Scan for the cell matching the given text and deliver its (x, y) coordinate at center. 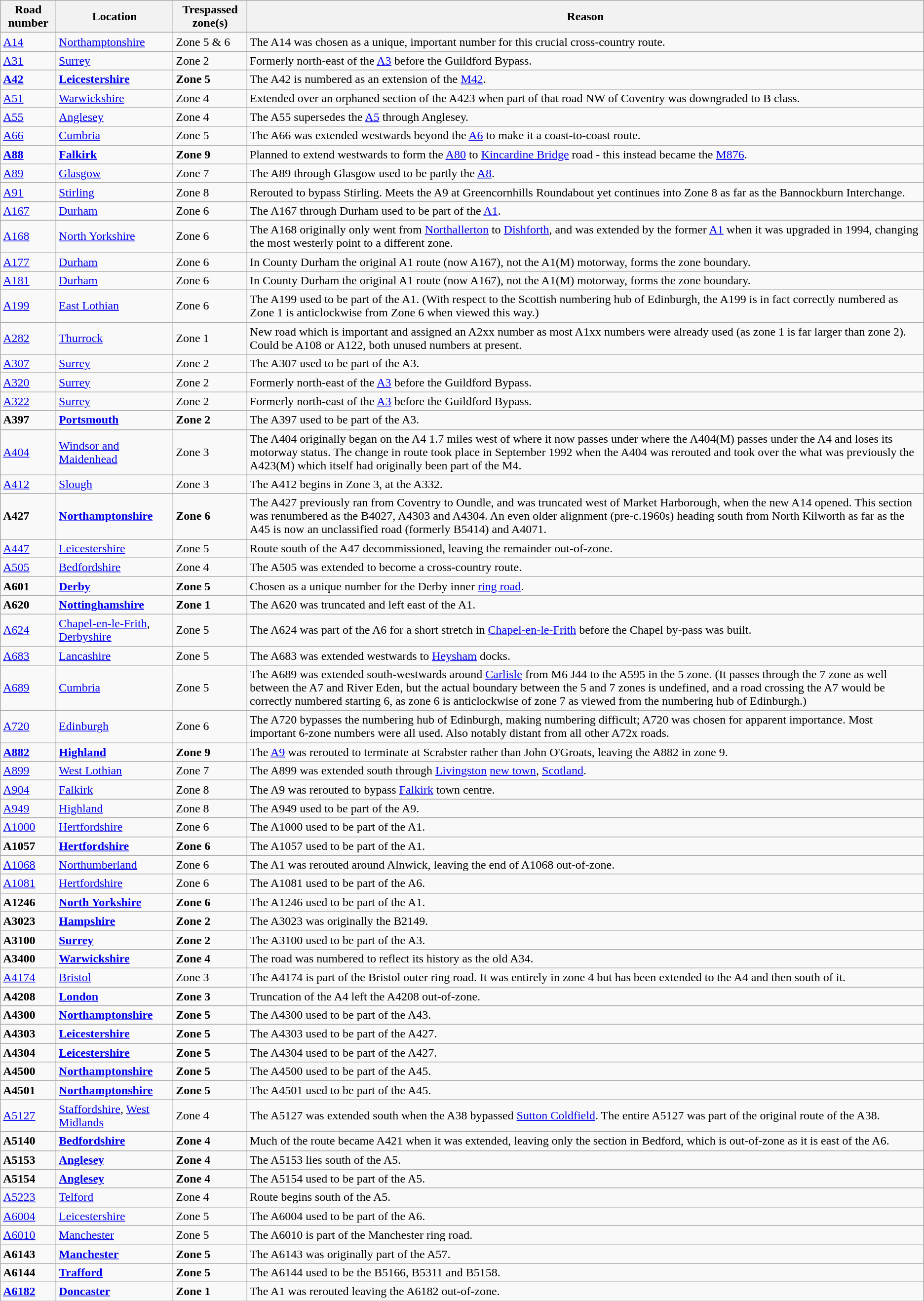
A404 (29, 452)
Planned to extend westwards to form the A80 to Kincardine Bridge road - this instead became the M876. (585, 154)
A1057 (29, 846)
A899 (29, 771)
A51 (29, 98)
A320 (29, 383)
Zone 5 & 6 (210, 42)
A168 (29, 236)
The A620 was truncated and left east of the A1. (585, 605)
The A9 was rerouted to terminate at Scrabster rather than John O'Groats, leaving the A882 in zone 9. (585, 752)
Extended over an orphaned section of the A423 when part of that road NW of Coventry was downgraded to B class. (585, 98)
A181 (29, 281)
Windsor and Maidenhead (115, 452)
A4304 (29, 1053)
The A4300 used to be part of the A43. (585, 1015)
A1246 (29, 902)
A5153 (29, 1160)
A4300 (29, 1015)
Much of the route became A421 when it was extended, leaving only the section in Bedford, which is out-of-zone as it is east of the A6. (585, 1141)
A689 (29, 688)
The A1000 used to be part of the A1. (585, 827)
The A899 was extended south through Livingston new town, Scotland. (585, 771)
The A1 was rerouted around Alnwick, leaving the end of A1068 out-of-zone. (585, 865)
A397 (29, 420)
West Lothian (115, 771)
Slough (115, 484)
The A5154 used to be part of the A5. (585, 1179)
The A42 is numbered as an extension of the M42. (585, 79)
A3100 (29, 940)
A4500 (29, 1071)
Bristol (115, 977)
A42 (29, 79)
London (115, 996)
A6144 (29, 1272)
A66 (29, 136)
A6182 (29, 1291)
The A14 was chosen as a unique, important number for this crucial cross-country route. (585, 42)
Doncaster (115, 1291)
A199 (29, 306)
Chosen as a unique number for the Derby inner ring road. (585, 586)
A904 (29, 790)
A5223 (29, 1197)
The A3023 was originally the B2149. (585, 921)
A6004 (29, 1216)
The A4303 used to be part of the A427. (585, 1034)
A282 (29, 339)
The A66 was extended westwards beyond the A6 to make it a coast-to-coast route. (585, 136)
The A683 was extended westwards to Heysham docks. (585, 656)
The A4500 used to be part of the A45. (585, 1071)
A89 (29, 173)
The A4501 used to be part of the A45. (585, 1090)
The A6004 used to be part of the A6. (585, 1216)
A55 (29, 117)
A882 (29, 752)
Trespassed zone(s) (210, 17)
A427 (29, 516)
Route south of the A47 decommissioned, leaving the remainder out-of-zone. (585, 548)
Northumberland (115, 865)
A4501 (29, 1090)
A4303 (29, 1034)
The A4174 is part of the Bristol outer ring road. It was entirely in zone 4 but has been extended to the A4 and then south of it. (585, 977)
The A624 was part of the A6 for a short stretch in Chapel-en-le-Frith before the Chapel by-pass was built. (585, 630)
Thurrock (115, 339)
A31 (29, 61)
Stirling (115, 192)
A505 (29, 567)
Glasgow (115, 173)
The A397 used to be part of the A3. (585, 420)
A88 (29, 154)
Route begins south of the A5. (585, 1197)
Chapel-en-le-Frith, Derbyshire (115, 630)
The A6143 was originally part of the A57. (585, 1254)
Lancashire (115, 656)
A447 (29, 548)
A14 (29, 42)
A720 (29, 727)
The A6010 is part of the Manchester ring road. (585, 1235)
A167 (29, 211)
A5127 (29, 1115)
Road number (29, 17)
The A1081 used to be part of the A6. (585, 883)
Truncation of the A4 left the A4208 out-of-zone. (585, 996)
The A1057 used to be part of the A1. (585, 846)
A91 (29, 192)
Staffordshire, West Midlands (115, 1115)
Portsmouth (115, 420)
The A505 was extended to become a cross-country route. (585, 567)
The A307 used to be part of the A3. (585, 364)
A5154 (29, 1179)
A4208 (29, 996)
A177 (29, 262)
Derby (115, 586)
Telford (115, 1197)
The A167 through Durham used to be part of the A1. (585, 211)
The A55 supersedes the A5 through Anglesey. (585, 117)
Location (115, 17)
A6143 (29, 1254)
A620 (29, 605)
A1081 (29, 883)
Nottinghamshire (115, 605)
A307 (29, 364)
A624 (29, 630)
A5140 (29, 1141)
The A1246 used to be part of the A1. (585, 902)
The A949 used to be part of the A9. (585, 808)
A601 (29, 586)
The A9 was rerouted to bypass Falkirk town centre. (585, 790)
Rerouted to bypass Stirling. Meets the A9 at Greencornhills Roundabout yet continues into Zone 8 as far as the Bannockburn Interchange. (585, 192)
A322 (29, 401)
A3023 (29, 921)
The A3100 used to be part of the A3. (585, 940)
A949 (29, 808)
The A89 through Glasgow used to be partly the A8. (585, 173)
A1000 (29, 827)
A412 (29, 484)
The A6144 used to be the B5166, B5311 and B5158. (585, 1272)
The A412 begins in Zone 3, at the A332. (585, 484)
East Lothian (115, 306)
A4174 (29, 977)
The A5127 was extended south when the A38 bypassed Sutton Coldfield. The entire A5127 was part of the original route of the A38. (585, 1115)
Edinburgh (115, 727)
A6010 (29, 1235)
Trafford (115, 1272)
The road was numbered to reflect its history as the old A34. (585, 958)
Reason (585, 17)
The A4304 used to be part of the A427. (585, 1053)
The A5153 lies south of the A5. (585, 1160)
The A1 was rerouted leaving the A6182 out-of-zone. (585, 1291)
A3400 (29, 958)
A1068 (29, 865)
Hampshire (115, 921)
A683 (29, 656)
